Locate the cell with the specified text and output its [X, Y] center coordinate. 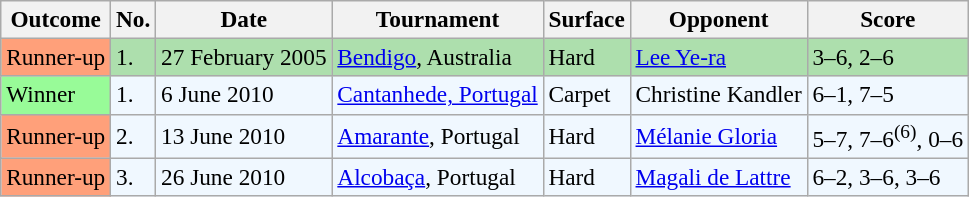
3–6, 2–6 [888, 57]
Winner [56, 95]
Alcobaça, Portugal [438, 177]
Opponent [718, 19]
Amarante, Portugal [438, 136]
26 June 2010 [244, 177]
2. [134, 136]
Carpet [586, 95]
No. [134, 19]
Cantanhede, Portugal [438, 95]
Tournament [438, 19]
6–2, 3–6, 3–6 [888, 177]
Date [244, 19]
Score [888, 19]
3. [134, 177]
Outcome [56, 19]
6–1, 7–5 [888, 95]
6 June 2010 [244, 95]
5–7, 7–6(6), 0–6 [888, 136]
Mélanie Gloria [718, 136]
Surface [586, 19]
Bendigo, Australia [438, 57]
27 February 2005 [244, 57]
13 June 2010 [244, 136]
Christine Kandler [718, 95]
Magali de Lattre [718, 177]
Lee Ye-ra [718, 57]
